Search for the cell housing the specified text and yield its [x, y] center coordinate. 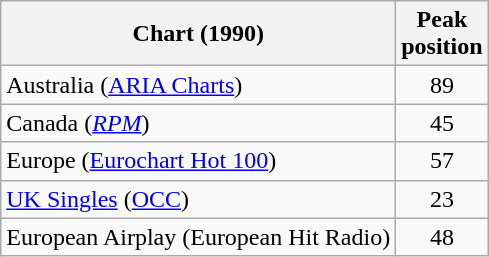
45 [442, 123]
Peakposition [442, 34]
23 [442, 199]
48 [442, 237]
Europe (Eurochart Hot 100) [198, 161]
Australia (ARIA Charts) [198, 85]
57 [442, 161]
Chart (1990) [198, 34]
Canada (RPM) [198, 123]
89 [442, 85]
UK Singles (OCC) [198, 199]
European Airplay (European Hit Radio) [198, 237]
